Detect which cell encompasses the target text, then output its [x, y] center coordinate. 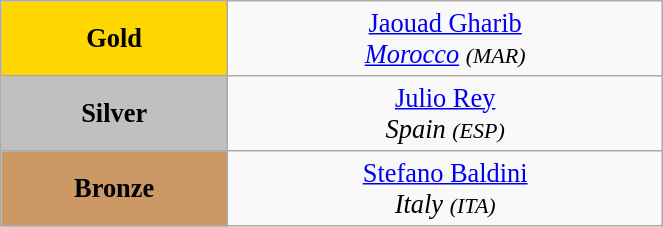
Gold [114, 38]
Silver [114, 112]
Stefano BaldiniItaly (ITA) [446, 188]
Bronze [114, 188]
Jaouad GharibMorocco (MAR) [446, 38]
Julio ReySpain (ESP) [446, 112]
